Locate the cell with the specified text and output its (x, y) center coordinate. 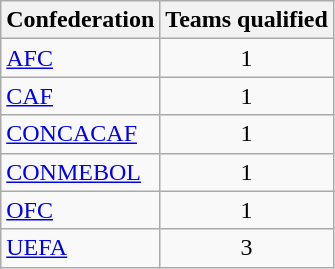
CAF (80, 96)
Teams qualified (247, 20)
AFC (80, 58)
CONCACAF (80, 134)
UEFA (80, 248)
3 (247, 248)
CONMEBOL (80, 172)
Confederation (80, 20)
OFC (80, 210)
